Pinpoint the cell where the given text exists, returning its (X, Y) midpoint coordinate. 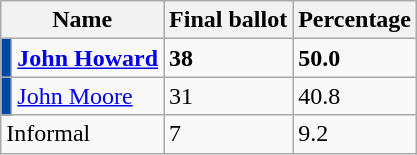
7 (228, 134)
38 (228, 58)
9.2 (355, 134)
Informal (82, 134)
31 (228, 96)
Percentage (355, 20)
John Howard (88, 58)
Final ballot (228, 20)
50.0 (355, 58)
Name (82, 20)
John Moore (88, 96)
40.8 (355, 96)
